For the text-containing cell, return its midpoint in (x, y) coordinate format. 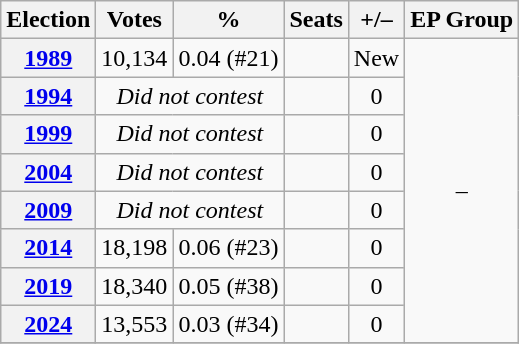
2004 (48, 172)
Election (48, 20)
2014 (48, 248)
% (228, 20)
0.05 (#38) (228, 286)
Votes (134, 20)
13,553 (134, 324)
10,134 (134, 58)
1994 (48, 96)
0.06 (#23) (228, 248)
EP Group (462, 20)
New (376, 58)
+/– (376, 20)
0.04 (#21) (228, 58)
– (462, 191)
18,340 (134, 286)
2009 (48, 210)
2024 (48, 324)
1989 (48, 58)
0.03 (#34) (228, 324)
Seats (316, 20)
1999 (48, 134)
2019 (48, 286)
18,198 (134, 248)
